Provide the (x, y) coordinate of the cell's center where the given text is located.  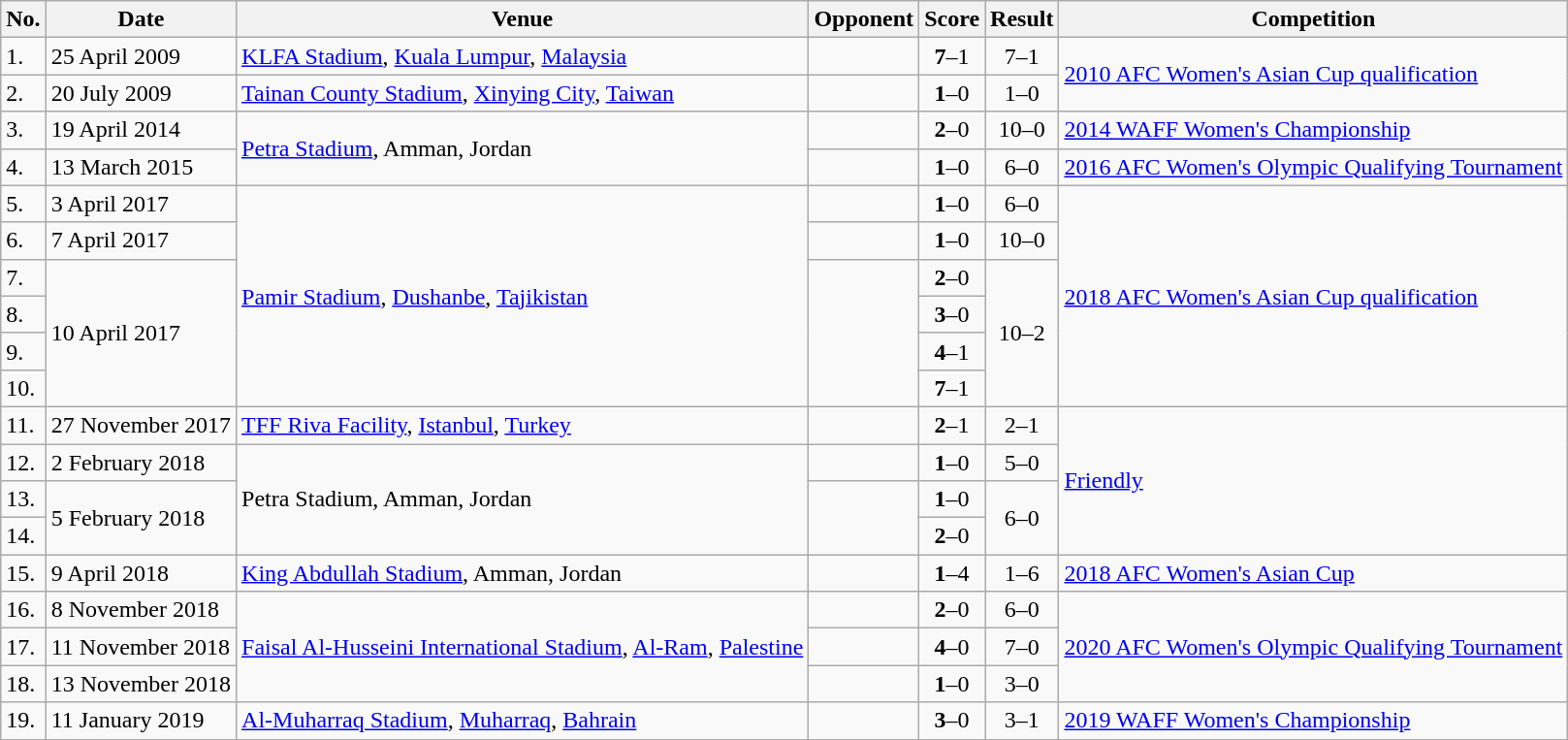
2 February 2018 (141, 463)
5–0 (1022, 463)
6. (23, 241)
2019 WAFF Women's Championship (1313, 721)
14. (23, 536)
12. (23, 463)
9. (23, 351)
7–0 (1022, 647)
5. (23, 204)
Tainan County Stadium, Xinying City, Taiwan (523, 93)
Pamir Stadium, Dushanbe, Tajikistan (523, 296)
4. (23, 167)
2. (23, 93)
2020 AFC Women's Olympic Qualifying Tournament (1313, 647)
3 April 2017 (141, 204)
Competition (1313, 19)
5 February 2018 (141, 518)
8. (23, 314)
Result (1022, 19)
1. (23, 56)
1–4 (952, 573)
19. (23, 721)
2014 WAFF Women's Championship (1313, 130)
Opponent (864, 19)
17. (23, 647)
10. (23, 388)
7. (23, 277)
Date (141, 19)
1–6 (1022, 573)
13 March 2015 (141, 167)
7 April 2017 (141, 241)
25 April 2009 (141, 56)
16. (23, 610)
11 January 2019 (141, 721)
10 April 2017 (141, 333)
No. (23, 19)
10–2 (1022, 333)
2010 AFC Women's Asian Cup qualification (1313, 75)
King Abdullah Stadium, Amman, Jordan (523, 573)
11 November 2018 (141, 647)
11. (23, 425)
27 November 2017 (141, 425)
13 November 2018 (141, 684)
3–1 (1022, 721)
20 July 2009 (141, 93)
19 April 2014 (141, 130)
8 November 2018 (141, 610)
2018 AFC Women's Asian Cup (1313, 573)
15. (23, 573)
9 April 2018 (141, 573)
2018 AFC Women's Asian Cup qualification (1313, 296)
Venue (523, 19)
Al-Muharraq Stadium, Muharraq, Bahrain (523, 721)
Friendly (1313, 480)
4–1 (952, 351)
4–0 (952, 647)
KLFA Stadium, Kuala Lumpur, Malaysia (523, 56)
2016 AFC Women's Olympic Qualifying Tournament (1313, 167)
13. (23, 499)
TFF Riva Facility, Istanbul, Turkey (523, 425)
Faisal Al-Husseini International Stadium, Al-Ram, Palestine (523, 647)
3. (23, 130)
Score (952, 19)
18. (23, 684)
